Pinpoint the cell where the given text exists, returning its (x, y) midpoint coordinate. 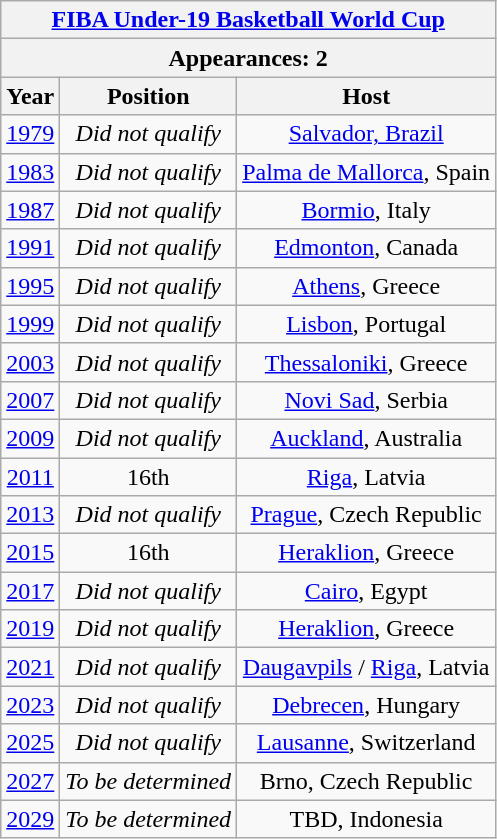
Edmonton, Canada (366, 248)
Palma de Mallorca, Spain (366, 172)
Cairo, Egypt (366, 591)
Riga, Latvia (366, 477)
Position (148, 96)
1995 (30, 286)
Athens, Greece (366, 286)
Appearances: 2 (248, 58)
Bormio, Italy (366, 210)
2017 (30, 591)
2007 (30, 400)
1983 (30, 172)
2021 (30, 667)
Thessaloniki, Greece (366, 362)
2011 (30, 477)
Brno, Czech Republic (366, 781)
1979 (30, 134)
2013 (30, 515)
FIBA Under-19 Basketball World Cup (248, 20)
2009 (30, 438)
Prague, Czech Republic (366, 515)
2025 (30, 743)
Salvador, Brazil (366, 134)
Novi Sad, Serbia (366, 400)
Lisbon, Portugal (366, 324)
Year (30, 96)
2027 (30, 781)
Debrecen, Hungary (366, 705)
1991 (30, 248)
1987 (30, 210)
1999 (30, 324)
Daugavpils / Riga, Latvia (366, 667)
TBD, Indonesia (366, 819)
2029 (30, 819)
2015 (30, 553)
Lausanne, Switzerland (366, 743)
Auckland, Australia (366, 438)
2003 (30, 362)
2023 (30, 705)
2019 (30, 629)
Host (366, 96)
